Search for the cell housing the specified text and yield its [X, Y] center coordinate. 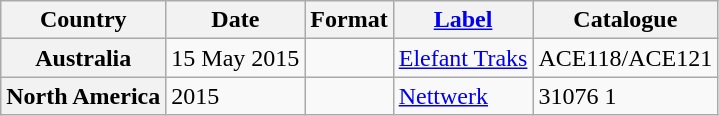
Label [463, 20]
31076 1 [626, 96]
15 May 2015 [236, 58]
2015 [236, 96]
Nettwerk [463, 96]
Elefant Traks [463, 58]
Catalogue [626, 20]
ACE118/ACE121 [626, 58]
Date [236, 20]
North America [84, 96]
Country [84, 20]
Australia [84, 58]
Format [349, 20]
